Locate the cell with the specified text and output its (X, Y) center coordinate. 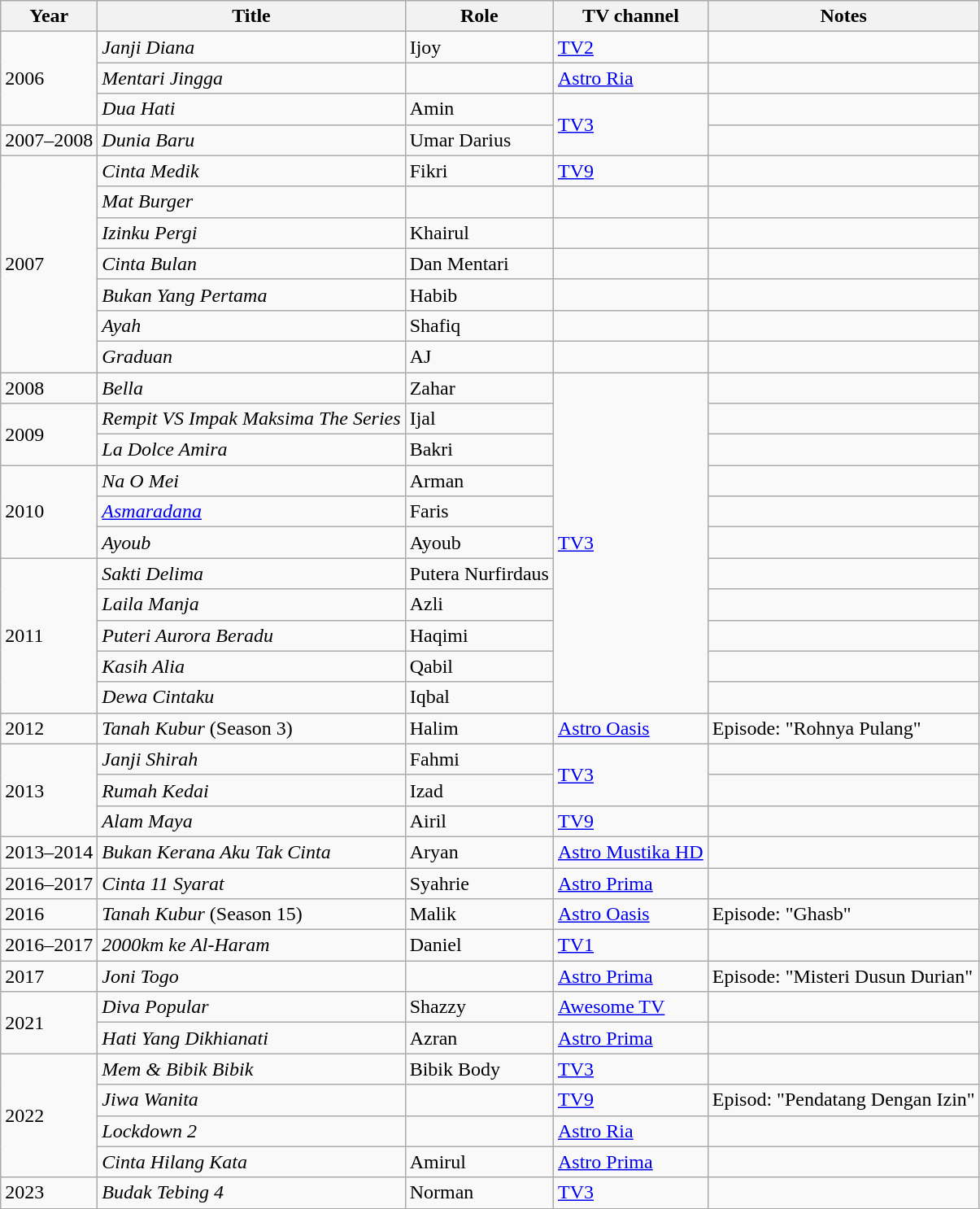
Rempit VS Impak Maksima The Series (251, 419)
Azran (479, 1038)
2008 (49, 388)
Cinta Hilang Kata (251, 1162)
TV1 (630, 945)
2009 (49, 434)
Faris (479, 512)
Amin (479, 109)
Bibik Body (479, 1069)
Dewa Cintaku (251, 697)
Bakri (479, 450)
Fahmi (479, 759)
Laila Manja (251, 604)
Umar Darius (479, 140)
Lockdown 2 (251, 1131)
Dua Hati (251, 109)
Hati Yang Dikhianati (251, 1038)
Astro Mustika HD (630, 852)
Rumah Kedai (251, 790)
2006 (49, 78)
Fikri (479, 171)
Sakti Delima (251, 574)
Daniel (479, 945)
TV channel (630, 16)
Puteri Aurora Beradu (251, 635)
Syahrie (479, 883)
Mem & Bibik Bibik (251, 1069)
Role (479, 16)
2021 (49, 1023)
2013 (49, 790)
2016 (49, 914)
Norman (479, 1193)
Malik (479, 914)
2023 (49, 1193)
Shafiq (479, 325)
Habib (479, 295)
Kasih Alia (251, 666)
Asmaradana (251, 512)
Budak Tebing 4 (251, 1193)
Qabil (479, 666)
2012 (49, 728)
Janji Shirah (251, 759)
Episode: "Ghasb" (843, 914)
Ijoy (479, 47)
Mat Burger (251, 202)
La Dolce Amira (251, 450)
Episode: "Misteri Dusun Durian" (843, 976)
Joni Togo (251, 976)
2007–2008 (49, 140)
Graduan (251, 356)
Izad (479, 790)
Bella (251, 388)
Episod: "Pendatang Dengan Izin" (843, 1100)
Izinku Pergi (251, 233)
2011 (49, 635)
Bukan Yang Pertama (251, 295)
Dan Mentari (479, 264)
2017 (49, 976)
Alam Maya (251, 821)
Airil (479, 821)
Tanah Kubur (Season 3) (251, 728)
Awesome TV (630, 1007)
Khairul (479, 233)
Tanah Kubur (Season 15) (251, 914)
Ayah (251, 325)
Jiwa Wanita (251, 1100)
Shazzy (479, 1007)
Amirul (479, 1162)
Notes (843, 16)
Putera Nurfirdaus (479, 574)
Year (49, 16)
Title (251, 16)
Cinta 11 Syarat (251, 883)
2013–2014 (49, 852)
2007 (49, 264)
2010 (49, 512)
Aryan (479, 852)
Cinta Bulan (251, 264)
Azli (479, 604)
2022 (49, 1115)
Haqimi (479, 635)
Ijal (479, 419)
Diva Popular (251, 1007)
Iqbal (479, 697)
Bukan Kerana Aku Tak Cinta (251, 852)
Zahar (479, 388)
2000km ke Al-Haram (251, 945)
Mentari Jingga (251, 78)
Dunia Baru (251, 140)
Episode: "Rohnya Pulang" (843, 728)
TV2 (630, 47)
Arman (479, 481)
Cinta Medik (251, 171)
Na O Mei (251, 481)
Halim (479, 728)
AJ (479, 356)
Janji Diana (251, 47)
